Return the (x, y) coordinate for the center point of the cell that contains the specified text.  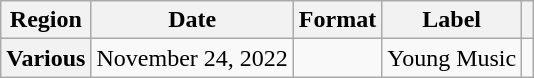
Young Music (452, 58)
Format (337, 20)
Date (192, 20)
Region (46, 20)
Various (46, 58)
Label (452, 20)
November 24, 2022 (192, 58)
